Output the [X, Y] coordinate of the center of the cell containing the given text.  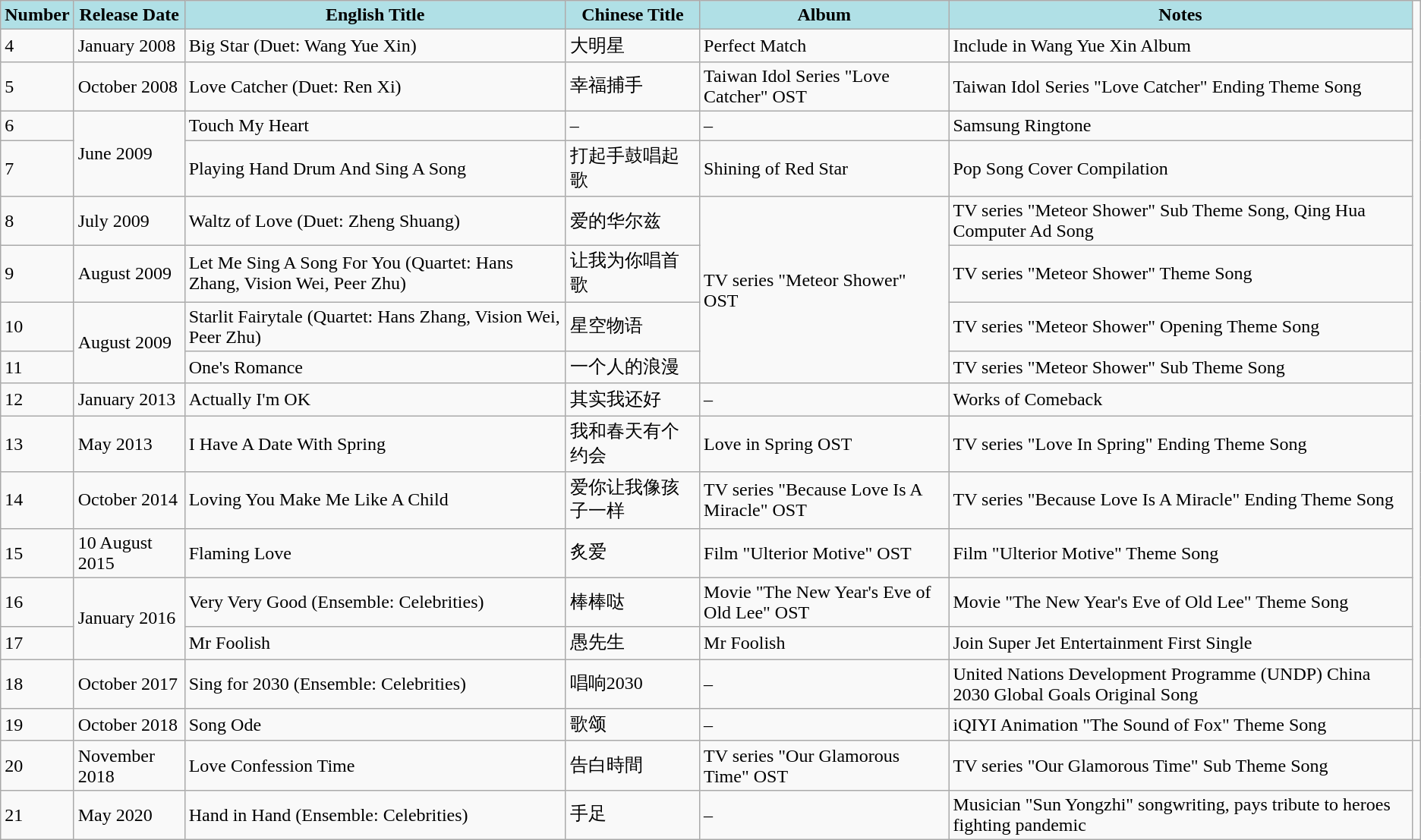
17 [37, 643]
Actually I'm OK [375, 399]
Album [824, 15]
Flaming Love [375, 552]
10 August 2015 [129, 552]
October 2017 [129, 684]
18 [37, 684]
TV series "Meteor Shower" OST [824, 290]
October 2008 [129, 87]
iQIYI Animation "The Sound of Fox" Theme Song [1180, 725]
Love Confession Time [375, 765]
Big Star (Duet: Wang Yue Xin) [375, 46]
May 2020 [129, 815]
13 [37, 444]
Loving You Make Me Like A Child [375, 500]
One's Romance [375, 367]
Perfect Match [824, 46]
Pop Song Cover Compilation [1180, 168]
14 [37, 500]
星空物语 [632, 326]
Musician "Sun Yongzhi" songwriting, pays tribute to heroes fighting pandemic [1180, 815]
Film "Ulterior Motive" Theme Song [1180, 552]
Movie "The New Year's Eve of Old Lee" OST [824, 602]
告白時間 [632, 765]
Love in Spring OST [824, 444]
手足 [632, 815]
21 [37, 815]
12 [37, 399]
11 [37, 367]
Song Ode [375, 725]
Taiwan Idol Series "Love Catcher" Ending Theme Song [1180, 87]
May 2013 [129, 444]
爱你让我像孩子一样 [632, 500]
TV series "Meteor Shower" Sub Theme Song [1180, 367]
TV series "Our Glamorous Time" OST [824, 765]
打起手鼓唱起歌 [632, 168]
Very Very Good (Ensemble: Celebrities) [375, 602]
TV series "Our Glamorous Time" Sub Theme Song [1180, 765]
我和春天有个约会 [632, 444]
爱的华尔兹 [632, 222]
Playing Hand Drum And Sing A Song [375, 168]
Hand in Hand (Ensemble: Celebrities) [375, 815]
January 2016 [129, 618]
January 2008 [129, 46]
4 [37, 46]
19 [37, 725]
唱响2030 [632, 684]
Notes [1180, 15]
15 [37, 552]
October 2014 [129, 500]
让我为你唱首歌 [632, 274]
Taiwan Idol Series "Love Catcher" OST [824, 87]
棒棒哒 [632, 602]
20 [37, 765]
United Nations Development Programme (UNDP) China 2030 Global Goals Original Song [1180, 684]
October 2018 [129, 725]
Touch My Heart [375, 125]
一个人的浪漫 [632, 367]
5 [37, 87]
January 2013 [129, 399]
愚先生 [632, 643]
Samsung Ringtone [1180, 125]
Chinese Title [632, 15]
Love Catcher (Duet: Ren Xi) [375, 87]
Works of Comeback [1180, 399]
歌颂 [632, 725]
Shining of Red Star [824, 168]
Number [37, 15]
July 2009 [129, 222]
Include in Wang Yue Xin Album [1180, 46]
Waltz of Love (Duet: Zheng Shuang) [375, 222]
TV series "Meteor Shower" Opening Theme Song [1180, 326]
Release Date [129, 15]
6 [37, 125]
Starlit Fairytale (Quartet: Hans Zhang, Vision Wei, Peer Zhu) [375, 326]
TV series "Love In Spring" Ending Theme Song [1180, 444]
TV series "Because Love Is A Miracle" OST [824, 500]
大明星 [632, 46]
10 [37, 326]
7 [37, 168]
TV series "Meteor Shower" Sub Theme Song, Qing Hua Computer Ad Song [1180, 222]
Movie "The New Year's Eve of Old Lee" Theme Song [1180, 602]
June 2009 [129, 153]
Join Super Jet Entertainment First Single [1180, 643]
炙爱 [632, 552]
November 2018 [129, 765]
Let Me Sing A Song For You (Quartet: Hans Zhang, Vision Wei, Peer Zhu) [375, 274]
English Title [375, 15]
I Have A Date With Spring [375, 444]
幸福捕手 [632, 87]
Film "Ulterior Motive" OST [824, 552]
8 [37, 222]
Sing for 2030 (Ensemble: Celebrities) [375, 684]
其实我还好 [632, 399]
TV series "Meteor Shower" Theme Song [1180, 274]
TV series "Because Love Is A Miracle" Ending Theme Song [1180, 500]
16 [37, 602]
9 [37, 274]
